Scan for the cell matching the given text and deliver its [x, y] coordinate at center. 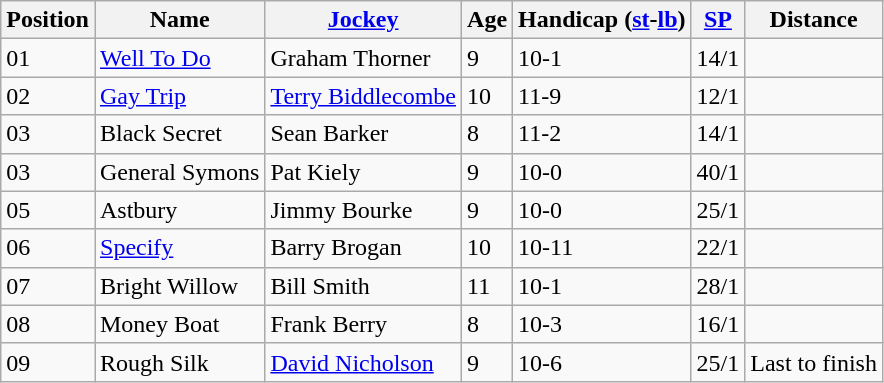
Astbury [179, 210]
Specify [179, 248]
Money Boat [179, 324]
Jockey [364, 20]
Name [179, 20]
40/1 [718, 172]
Terry Biddlecombe [364, 96]
06 [48, 248]
08 [48, 324]
Pat Kiely [364, 172]
Sean Barker [364, 134]
12/1 [718, 96]
Well To Do [179, 58]
Black Secret [179, 134]
01 [48, 58]
28/1 [718, 286]
11-2 [602, 134]
11-9 [602, 96]
Age [488, 20]
09 [48, 362]
Rough Silk [179, 362]
22/1 [718, 248]
David Nicholson [364, 362]
SP [718, 20]
Position [48, 20]
07 [48, 286]
Handicap (st-lb) [602, 20]
General Symons [179, 172]
11 [488, 286]
02 [48, 96]
Jimmy Bourke [364, 210]
Last to finish [814, 362]
16/1 [718, 324]
10-6 [602, 362]
10-3 [602, 324]
Gay Trip [179, 96]
05 [48, 210]
Bill Smith [364, 286]
Barry Brogan [364, 248]
Distance [814, 20]
Bright Willow [179, 286]
Graham Thorner [364, 58]
Frank Berry [364, 324]
10-11 [602, 248]
